Detect which cell encompasses the target text, then output its (X, Y) center coordinate. 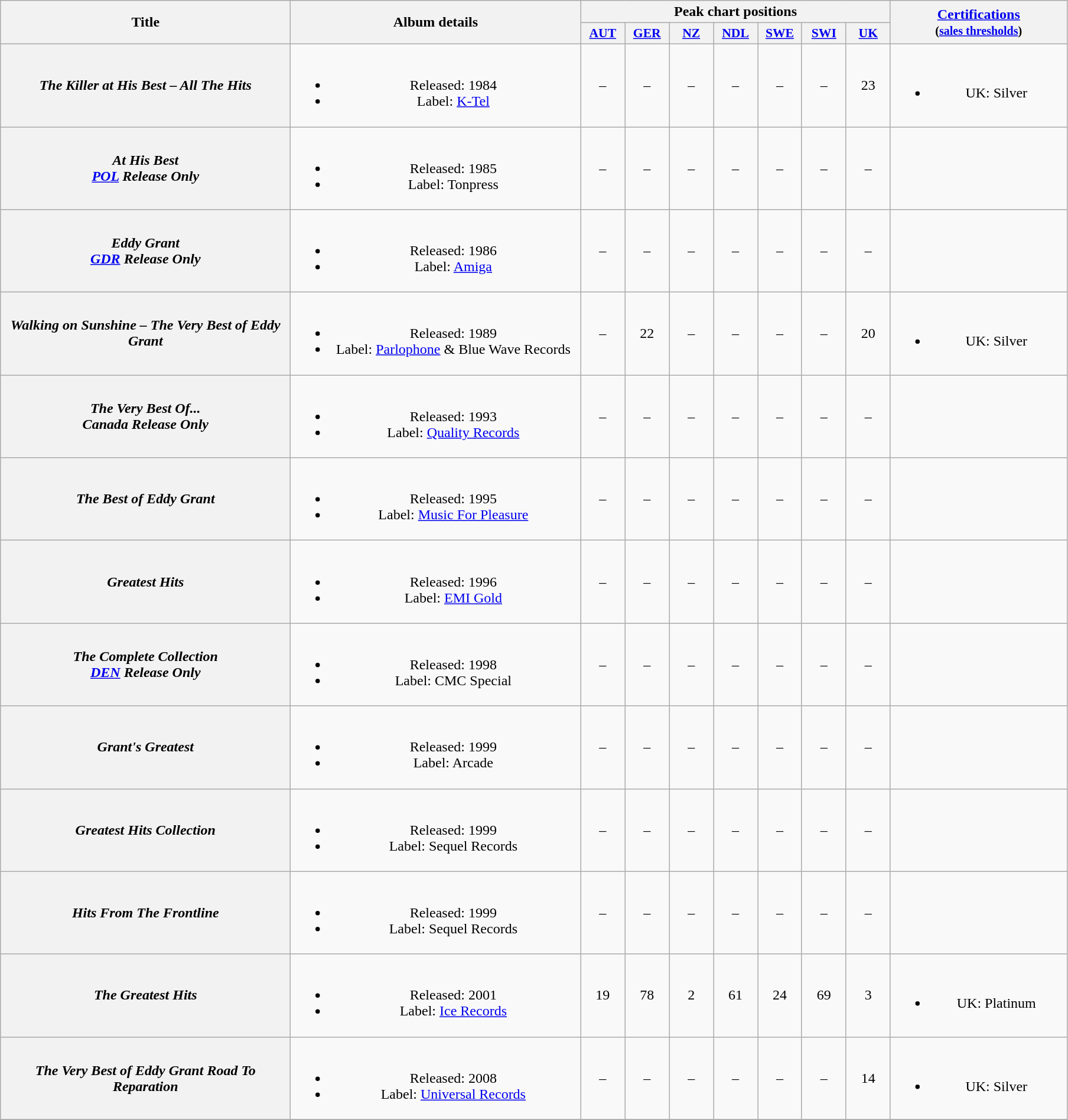
Released: 1998Label: CMC Special (436, 665)
Hits From The Frontline (145, 913)
NZ (691, 34)
Peak chart positions (735, 12)
UK (868, 34)
Album details (436, 22)
Released: 1984Label: K-Tel (436, 85)
The Greatest Hits (145, 995)
AUT (603, 34)
Grant's Greatest (145, 747)
Released: 1986Label: Amiga (436, 251)
SWI (823, 34)
NDL (736, 34)
UK: Platinum (978, 995)
The Very Best of Eddy Grant Road To Reparation (145, 1078)
Released: 1996Label: EMI Gold (436, 582)
SWE (780, 34)
78 (647, 995)
Greatest Hits (145, 582)
GER (647, 34)
Released: 1989Label: Parlophone & Blue Wave Records (436, 334)
23 (868, 85)
69 (823, 995)
3 (868, 995)
The Very Best Of... Canada Release Only (145, 416)
The Killer at His Best – All The Hits (145, 85)
Released: 1993Label: Quality Records (436, 416)
19 (603, 995)
14 (868, 1078)
Certifications(sales thresholds) (978, 22)
The Best of Eddy Grant (145, 499)
24 (780, 995)
61 (736, 995)
Released: 2001Label: Ice Records (436, 995)
20 (868, 334)
The Complete Collection DEN Release Only (145, 665)
2 (691, 995)
Released: 1985Label: Tonpress (436, 168)
Released: 1999Label: Arcade (436, 747)
Title (145, 22)
22 (647, 334)
At His Best POL Release Only (145, 168)
Eddy Grant GDR Release Only (145, 251)
Released: 2008Label: Universal Records (436, 1078)
Greatest Hits Collection (145, 830)
Walking on Sunshine – The Very Best of Eddy Grant (145, 334)
Released: 1995Label: Music For Pleasure (436, 499)
